Scan for the cell matching the given text and deliver its [x, y] coordinate at center. 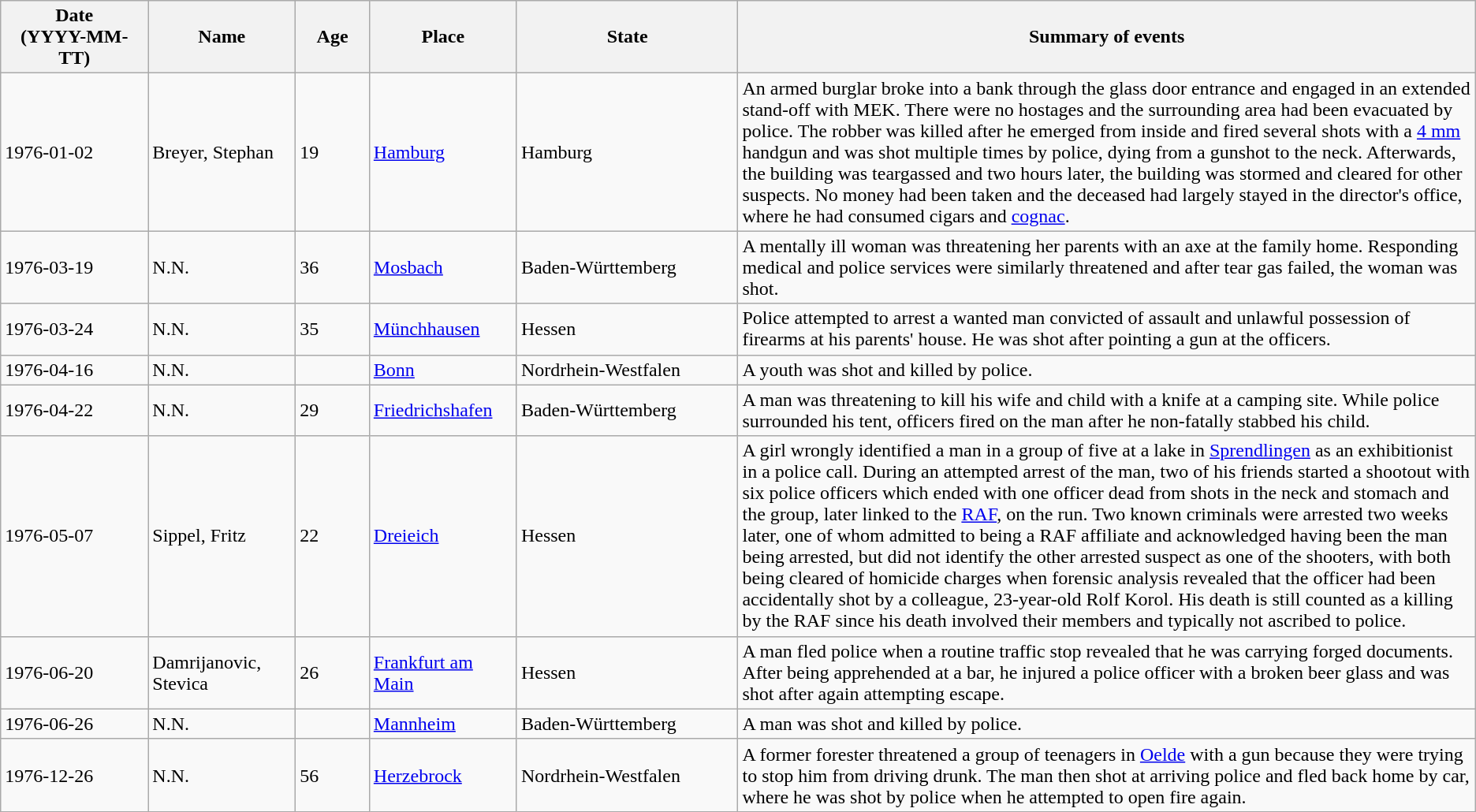
35 [333, 330]
1976-12-26 [74, 775]
Mosbach [443, 267]
1976-03-19 [74, 267]
29 [333, 410]
36 [333, 267]
1976-04-22 [74, 410]
1976-05-07 [74, 536]
1976-03-24 [74, 330]
A man was shot and killed by police. [1107, 724]
1976-06-20 [74, 672]
Frankfurt am Main [443, 672]
Sippel, Fritz [222, 536]
State [628, 37]
A youth was shot and killed by police. [1107, 370]
Date(YYYY-MM-TT) [74, 37]
Mannheim [443, 724]
1976-04-16 [74, 370]
56 [333, 775]
Münchhausen [443, 330]
Age [333, 37]
Herzebrock [443, 775]
19 [333, 152]
Bonn [443, 370]
22 [333, 536]
26 [333, 672]
Dreieich [443, 536]
Name [222, 37]
Damrijanovic, Stevica [222, 672]
Breyer, Stephan [222, 152]
1976-01-02 [74, 152]
Place [443, 37]
Summary of events [1107, 37]
1976-06-26 [74, 724]
Friedrichshafen [443, 410]
